Output the (x, y) coordinate of the center of the cell containing the given text.  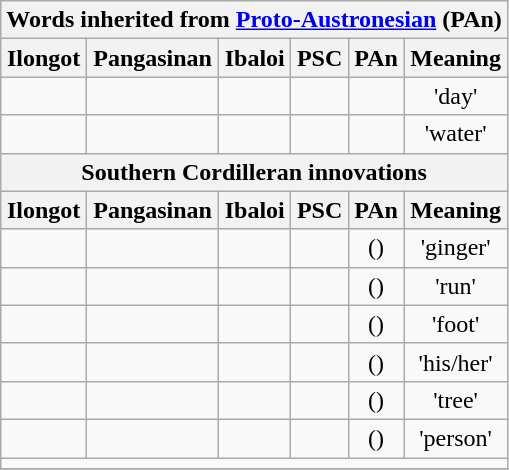
'day' (456, 96)
'ginger' (456, 248)
'water' (456, 134)
'foot' (456, 324)
'tree' (456, 400)
'his/her' (456, 362)
'run' (456, 286)
Words inherited from Proto-Austronesian (PAn) (254, 20)
Southern Cordilleran innovations (254, 172)
'person' (456, 438)
